Return [x, y] of the center of cell containing provided text 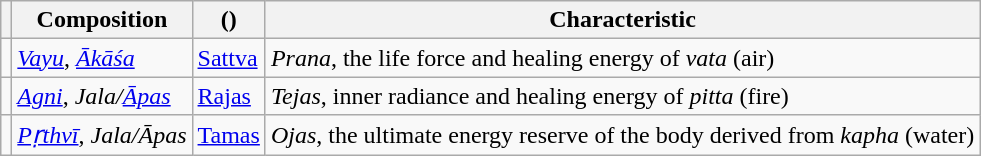
Composition [102, 20]
Agni, Jala/Āpas [102, 96]
Prana, the life force and healing energy of vata (air) [622, 58]
Rajas [228, 96]
Tamas [228, 135]
Pṛthvī, Jala/Āpas [102, 135]
Sattva [228, 58]
Ojas, the ultimate energy reserve of the body derived from kapha (water) [622, 135]
Tejas, inner radiance and healing energy of pitta (fire) [622, 96]
Characteristic [622, 20]
() [228, 20]
Vayu, Ākāśa [102, 58]
